Search for the cell housing the specified text and yield its (x, y) center coordinate. 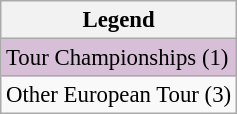
Tour Championships (1) (119, 58)
Other European Tour (3) (119, 95)
Legend (119, 20)
